From the cell containing the given text, extract its center point as (X, Y) coordinate. 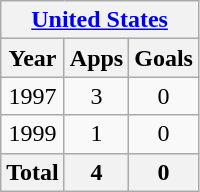
Total (33, 172)
Year (33, 58)
3 (96, 96)
1997 (33, 96)
1 (96, 134)
Apps (96, 58)
4 (96, 172)
United States (100, 20)
Goals (164, 58)
1999 (33, 134)
